Search for the cell housing the specified text and yield its (x, y) center coordinate. 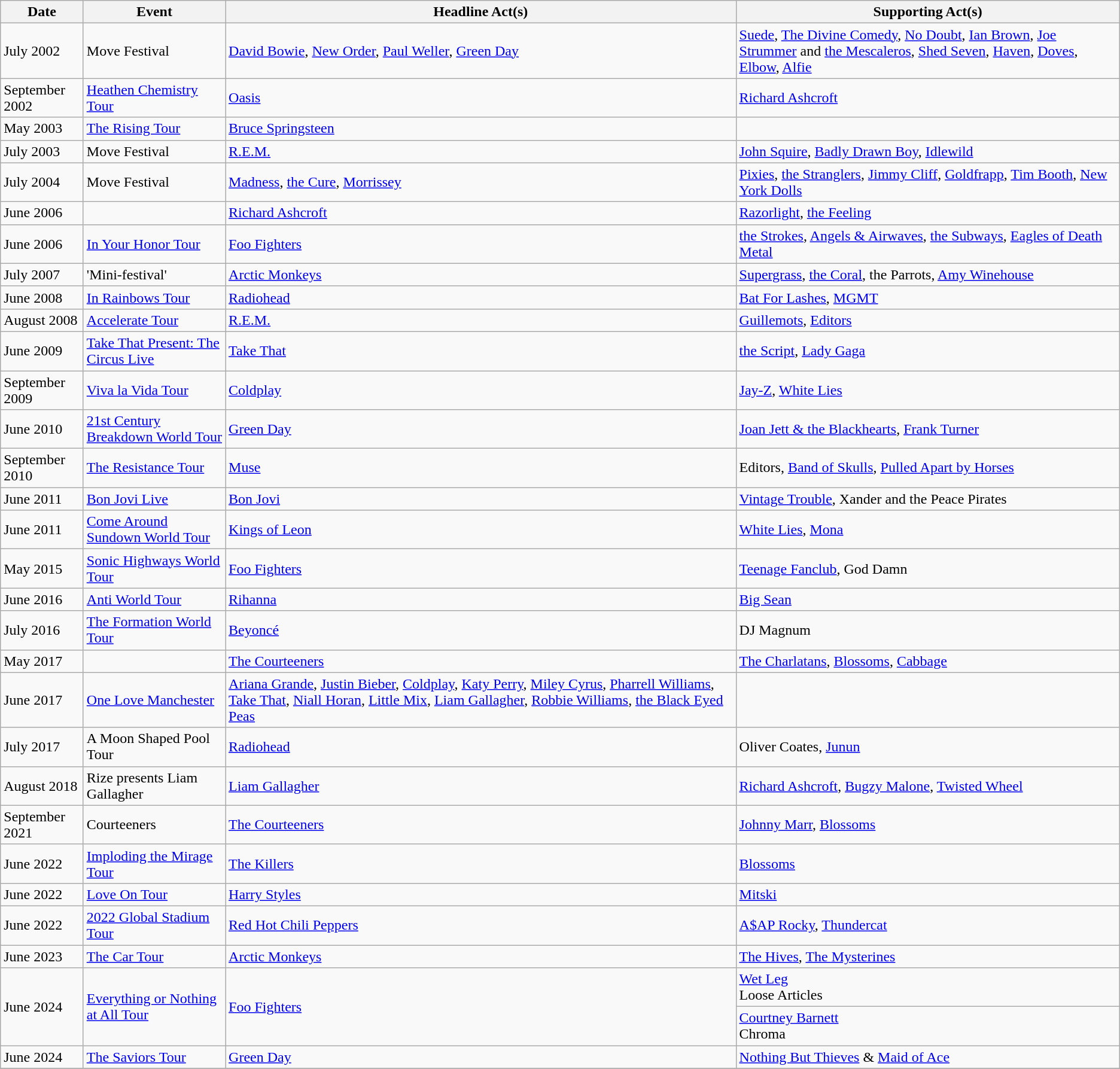
Vintage Trouble, Xander and the Peace Pirates (927, 499)
Come Around Sundown World Tour (154, 530)
Take That (481, 351)
The Resistance Tour (154, 468)
Headline Act(s) (481, 12)
September 2002 (42, 98)
David Bowie, New Order, Paul Weller, Green Day (481, 51)
Bat For Lashes, MGMT (927, 297)
Rihanna (481, 599)
May 2003 (42, 129)
Madness, the Cure, Morrissey (481, 182)
A Moon Shaped Pool Tour (154, 747)
Muse (481, 468)
September 2009 (42, 390)
June 2016 (42, 599)
May 2017 (42, 661)
The Killers (481, 864)
In Your Honor Tour (154, 244)
Love On Tour (154, 894)
September 2010 (42, 468)
Supergrass, the Coral, the Parrots, Amy Winehouse (927, 275)
Viva la Vida Tour (154, 390)
Event (154, 12)
Razorlight, the Feeling (927, 213)
2022 Global Stadium Tour (154, 925)
'Mini-festival' (154, 275)
May 2015 (42, 568)
Oliver Coates, Junun (927, 747)
Sonic Highways World Tour (154, 568)
Pixies, the Stranglers, Jimmy Cliff, Goldfrapp, Tim Booth, New York Dolls (927, 182)
Richard Ashcroft, Bugzy Malone, Twisted Wheel (927, 786)
The Charlatans, Blossoms, Cabbage (927, 661)
June 2023 (42, 957)
Jay-Z, White Lies (927, 390)
Kings of Leon (481, 530)
Accelerate Tour (154, 320)
The Hives, The Mysterines (927, 957)
Joan Jett & the Blackhearts, Frank Turner (927, 430)
June 2017 (42, 700)
Courteeners (154, 824)
August 2008 (42, 320)
the Script, Lady Gaga (927, 351)
Supporting Act(s) (927, 12)
Johnny Marr, Blossoms (927, 824)
Bon Jovi Live (154, 499)
Red Hot Chili Peppers (481, 925)
The Saviors Tour (154, 1057)
Bruce Springsteen (481, 129)
Teenage Fanclub, God Damn (927, 568)
The Formation World Tour (154, 631)
July 2007 (42, 275)
Harry Styles (481, 894)
Liam Gallagher (481, 786)
August 2018 (42, 786)
June 2008 (42, 297)
Take That Present: The Circus Live (154, 351)
July 2003 (42, 151)
In Rainbows Tour (154, 297)
Rize presents Liam Gallagher (154, 786)
One Love Manchester (154, 700)
White Lies, Mona (927, 530)
Big Sean (927, 599)
Editors, Band of Skulls, Pulled Apart by Horses (927, 468)
July 2004 (42, 182)
Heathen Chemistry Tour (154, 98)
Blossoms (927, 864)
Courtney BarnettChroma (927, 1027)
Date (42, 12)
Guillemots, Editors (927, 320)
September 2021 (42, 824)
Beyoncé (481, 631)
Bon Jovi (481, 499)
July 2016 (42, 631)
Coldplay (481, 390)
July 2002 (42, 51)
July 2017 (42, 747)
Anti World Tour (154, 599)
The Rising Tour (154, 129)
Suede, The Divine Comedy, No Doubt, Ian Brown, Joe Strummer and the Mescaleros, Shed Seven, Haven, Doves, Elbow, Alfie (927, 51)
Imploding the Mirage Tour (154, 864)
Oasis (481, 98)
DJ Magnum (927, 631)
June 2010 (42, 430)
21st Century Breakdown World Tour (154, 430)
Everything or Nothing at All Tour (154, 1007)
Nothing But Thieves & Maid of Ace (927, 1057)
Mitski (927, 894)
the Strokes, Angels & Airwaves, the Subways, Eagles of Death Metal (927, 244)
The Car Tour (154, 957)
John Squire, Badly Drawn Boy, Idlewild (927, 151)
A$AP Rocky, Thundercat (927, 925)
Wet LegLoose Articles (927, 987)
June 2009 (42, 351)
